Identify which cell holds the provided text, then report its (X, Y) central coordinate. 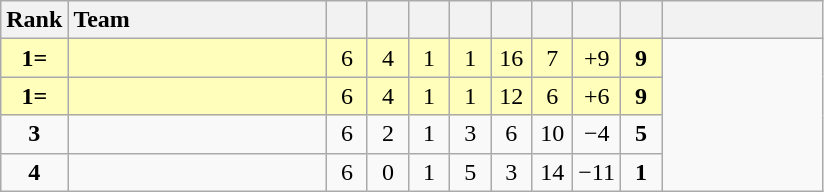
2 (388, 134)
−11 (597, 172)
16 (512, 58)
+9 (597, 58)
Team (198, 20)
Rank (34, 20)
12 (512, 96)
+6 (597, 96)
0 (388, 172)
10 (552, 134)
−4 (597, 134)
14 (552, 172)
7 (552, 58)
